Output the [X, Y] coordinate of the center of the cell containing the given text.  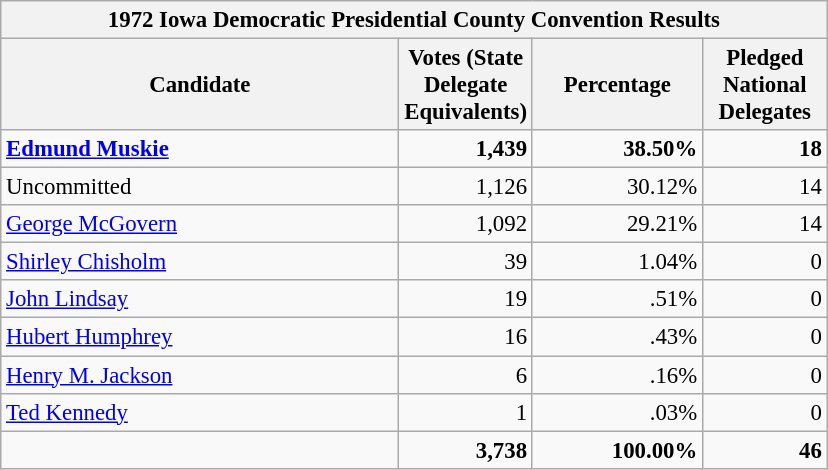
Shirley Chisholm [200, 262]
16 [466, 337]
Edmund Muskie [200, 149]
30.12% [617, 187]
18 [766, 149]
John Lindsay [200, 299]
1 [466, 412]
.51% [617, 299]
38.50% [617, 149]
29.21% [617, 224]
.03% [617, 412]
Uncommitted [200, 187]
.16% [617, 375]
George McGovern [200, 224]
46 [766, 450]
39 [466, 262]
Henry M. Jackson [200, 375]
Percentage [617, 85]
Hubert Humphrey [200, 337]
Ted Kennedy [200, 412]
1,092 [466, 224]
Votes (State Delegate Equivalents) [466, 85]
6 [466, 375]
1,126 [466, 187]
3,738 [466, 450]
19 [466, 299]
1972 Iowa Democratic Presidential County Convention Results [414, 20]
Candidate [200, 85]
Pledged National Delegates [766, 85]
100.00% [617, 450]
.43% [617, 337]
1,439 [466, 149]
1.04% [617, 262]
